Output the (X, Y) coordinate of the center of the cell containing the given text.  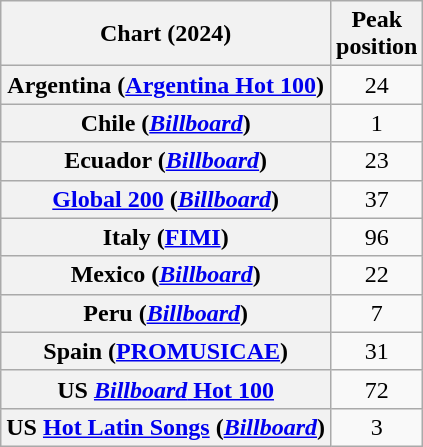
Spain (PROMUSICAE) (166, 351)
1 (377, 123)
Ecuador (Billboard) (166, 161)
Chile (Billboard) (166, 123)
Peru (Billboard) (166, 313)
Chart (2024) (166, 34)
Global 200 (Billboard) (166, 199)
24 (377, 85)
Peakposition (377, 34)
37 (377, 199)
Mexico (Billboard) (166, 275)
72 (377, 389)
Italy (FIMI) (166, 237)
7 (377, 313)
96 (377, 237)
23 (377, 161)
Argentina (Argentina Hot 100) (166, 85)
US Hot Latin Songs (Billboard) (166, 427)
31 (377, 351)
US Billboard Hot 100 (166, 389)
3 (377, 427)
22 (377, 275)
